Provide the (X, Y) coordinate of the cell's center where the given text is located.  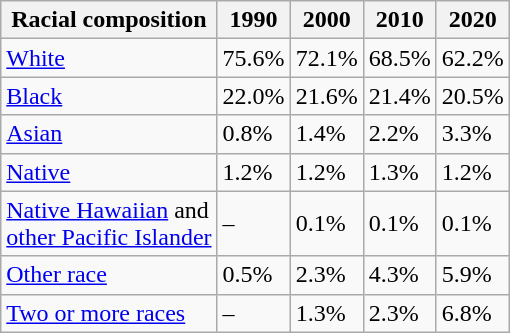
Racial composition (109, 20)
Other race (109, 275)
2010 (400, 20)
Two or more races (109, 313)
Native (109, 172)
21.6% (326, 96)
20.5% (472, 96)
5.9% (472, 275)
22.0% (254, 96)
2.2% (400, 134)
1990 (254, 20)
62.2% (472, 58)
0.8% (254, 134)
2020 (472, 20)
75.6% (254, 58)
4.3% (400, 275)
68.5% (400, 58)
2000 (326, 20)
1.4% (326, 134)
White (109, 58)
3.3% (472, 134)
6.8% (472, 313)
0.5% (254, 275)
Asian (109, 134)
Native Hawaiian andother Pacific Islander (109, 224)
72.1% (326, 58)
Black (109, 96)
21.4% (400, 96)
